Output the (x, y) coordinate of the center of the cell containing the given text.  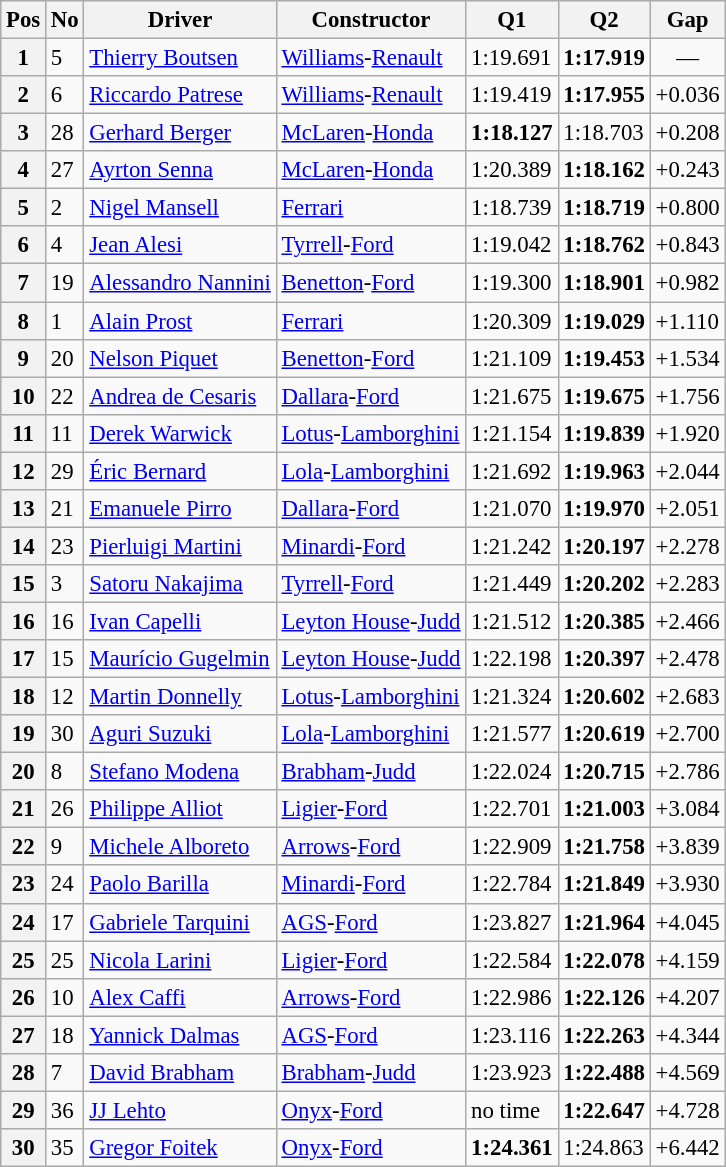
+2.283 (688, 584)
1:19.300 (512, 283)
14 (24, 546)
+2.478 (688, 659)
1:19.970 (604, 509)
JJ Lehto (180, 1110)
1:21.758 (604, 847)
+4.728 (688, 1110)
1:21.154 (512, 433)
1:20.385 (604, 621)
1:18.739 (512, 208)
+2.044 (688, 471)
Martin Donnelly (180, 697)
Q1 (512, 20)
+0.208 (688, 133)
1:20.309 (512, 321)
+0.843 (688, 245)
1:20.715 (604, 772)
Satoru Nakajima (180, 584)
+4.569 (688, 1073)
Jean Alesi (180, 245)
1:18.901 (604, 283)
35 (65, 1148)
1:20.602 (604, 697)
Driver (180, 20)
1:24.863 (604, 1148)
1:22.126 (604, 997)
1:19.453 (604, 358)
+0.243 (688, 170)
Emanuele Pirro (180, 509)
+2.700 (688, 734)
1:21.577 (512, 734)
+3.084 (688, 809)
+4.159 (688, 960)
1:20.197 (604, 546)
Ayrton Senna (180, 170)
Pierluigi Martini (180, 546)
David Brabham (180, 1073)
13 (24, 509)
+2.466 (688, 621)
1:21.109 (512, 358)
Pos (24, 20)
+2.051 (688, 509)
1:22.198 (512, 659)
1:21.070 (512, 509)
Alain Prost (180, 321)
+1.110 (688, 321)
1:20.619 (604, 734)
1:20.389 (512, 170)
1:22.024 (512, 772)
1:22.078 (604, 960)
+4.207 (688, 997)
1:21.675 (512, 396)
+4.344 (688, 1035)
1:23.923 (512, 1073)
Alessandro Nannini (180, 283)
Nigel Mansell (180, 208)
+1.756 (688, 396)
Yannick Dalmas (180, 1035)
Q2 (604, 20)
no time (512, 1110)
+0.036 (688, 95)
1:17.955 (604, 95)
1:22.909 (512, 847)
1:20.202 (604, 584)
+1.534 (688, 358)
1:21.512 (512, 621)
1:19.419 (512, 95)
1:22.263 (604, 1035)
Andrea de Cesaris (180, 396)
1:21.964 (604, 922)
1:22.584 (512, 960)
1:18.762 (604, 245)
1:24.361 (512, 1148)
1:18.162 (604, 170)
No (65, 20)
Riccardo Patrese (180, 95)
+3.930 (688, 885)
1:19.691 (512, 58)
+2.786 (688, 772)
+0.982 (688, 283)
1:22.701 (512, 809)
Gregor Foitek (180, 1148)
1:22.986 (512, 997)
Michele Alboreto (180, 847)
1:19.029 (604, 321)
1:21.849 (604, 885)
Derek Warwick (180, 433)
Éric Bernard (180, 471)
1:23.827 (512, 922)
1:21.003 (604, 809)
Thierry Boutsen (180, 58)
Gabriele Tarquini (180, 922)
1:19.042 (512, 245)
1:22.784 (512, 885)
Maurício Gugelmin (180, 659)
1:21.449 (512, 584)
1:18.127 (512, 133)
1:21.324 (512, 697)
Aguri Suzuki (180, 734)
1:17.919 (604, 58)
+6.442 (688, 1148)
Stefano Modena (180, 772)
36 (65, 1110)
1:18.703 (604, 133)
1:19.839 (604, 433)
Ivan Capelli (180, 621)
+2.683 (688, 697)
1:23.116 (512, 1035)
1:22.488 (604, 1073)
1:18.719 (604, 208)
1:20.397 (604, 659)
1:22.647 (604, 1110)
1:21.242 (512, 546)
1:21.692 (512, 471)
Nicola Larini (180, 960)
Nelson Piquet (180, 358)
+0.800 (688, 208)
Paolo Barilla (180, 885)
+1.920 (688, 433)
1:19.675 (604, 396)
+2.278 (688, 546)
+4.045 (688, 922)
— (688, 58)
Philippe Alliot (180, 809)
Constructor (371, 20)
1:19.963 (604, 471)
Alex Caffi (180, 997)
+3.839 (688, 847)
Gerhard Berger (180, 133)
Gap (688, 20)
